From the cell containing the given text, extract its center point as [x, y] coordinate. 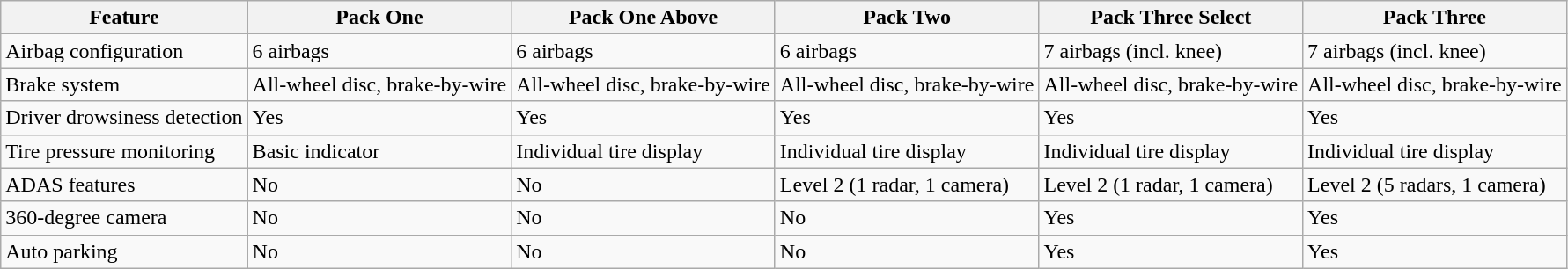
Level 2 (5 radars, 1 camera) [1435, 185]
Pack Two [907, 18]
Pack Three Select [1171, 18]
Tire pressure monitoring [124, 151]
Basic indicator [379, 151]
Pack Three [1435, 18]
ADAS features [124, 185]
Brake system [124, 84]
Driver drowsiness detection [124, 118]
360-degree camera [124, 218]
Auto parking [124, 251]
Airbag configuration [124, 51]
Pack One [379, 18]
Feature [124, 18]
Pack One Above [644, 18]
